Return (X, Y) of the center of cell containing provided text 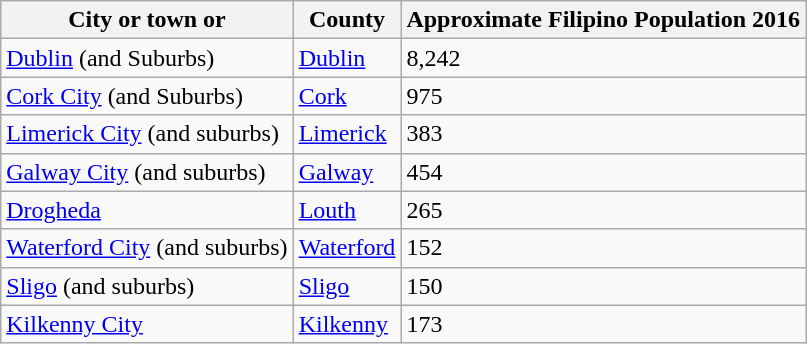
Galway (347, 172)
8,242 (604, 58)
Galway City (and suburbs) (147, 172)
Cork City (and Suburbs) (147, 96)
454 (604, 172)
152 (604, 248)
City or town or (147, 20)
County (347, 20)
Waterford City (and suburbs) (147, 248)
Kilkenny City (147, 324)
Limerick City (and suburbs) (147, 134)
Cork (347, 96)
265 (604, 210)
Kilkenny (347, 324)
Drogheda (147, 210)
173 (604, 324)
975 (604, 96)
Sligo (347, 286)
Sligo (and suburbs) (147, 286)
Approximate Filipino Population 2016 (604, 20)
Waterford (347, 248)
Dublin (347, 58)
Dublin (and Suburbs) (147, 58)
Louth (347, 210)
Limerick (347, 134)
383 (604, 134)
150 (604, 286)
